Return [X, Y] of the center of cell containing provided text 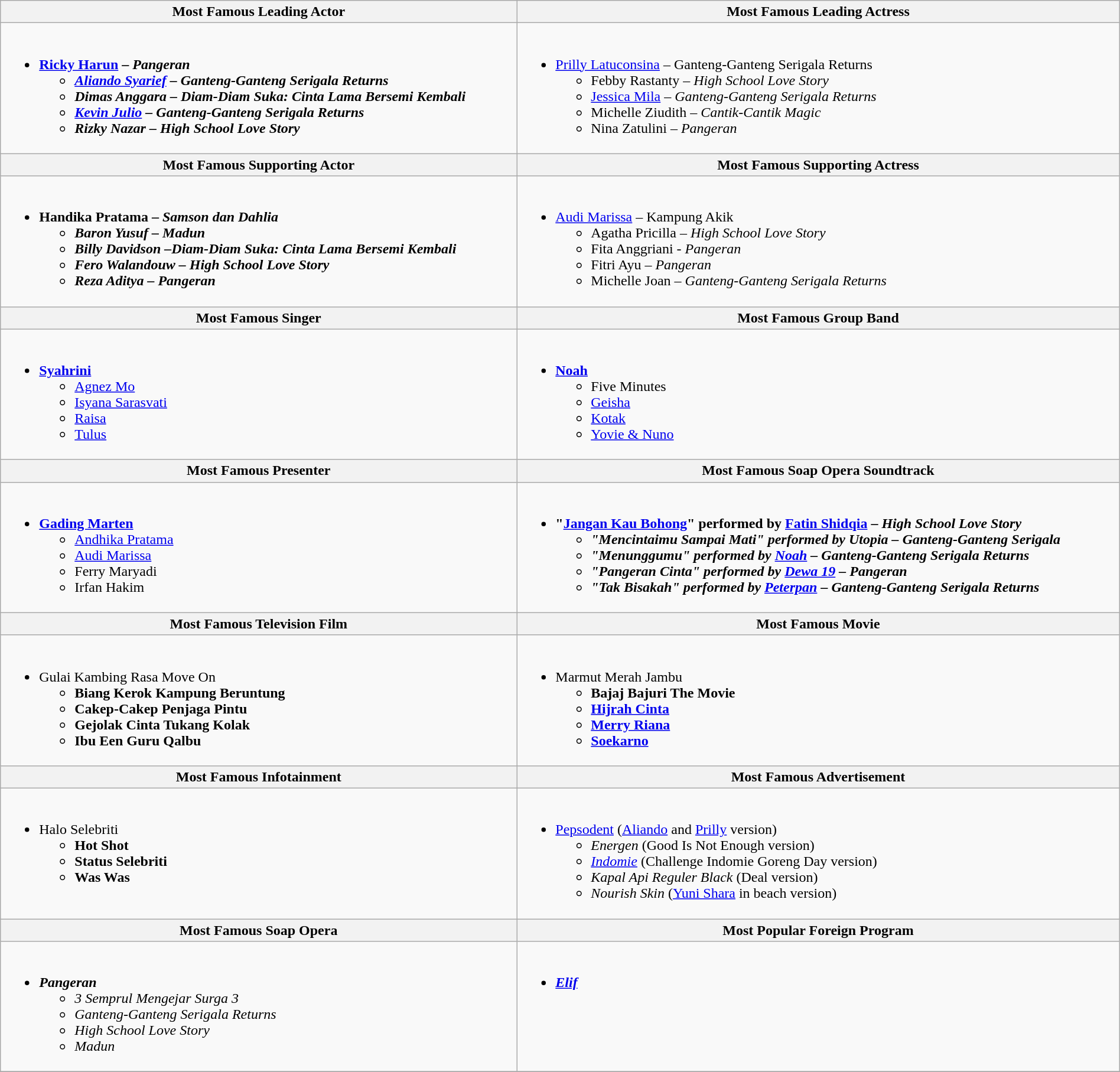
Most Famous Movie [818, 624]
Most Famous Supporting Actress [818, 165]
Most Famous Soap Opera Soundtrack [818, 471]
Most Famous Leading Actress [818, 12]
Gulai Kambing Rasa Move OnBiang Kerok Kampung BeruntungCakep-Cakep Penjaga PintuGejolak Cinta Tukang KolakIbu Een Guru Qalbu [259, 700]
Most Famous Infotainment [259, 777]
Elif [818, 1006]
Halo SelebritiHot ShotStatus SelebritiWas Was [259, 853]
NoahFive MinutesGeishaKotakYovie & Nuno [818, 395]
Most Famous Television Film [259, 624]
Most Famous Leading Actor [259, 12]
Most Famous Group Band [818, 318]
Most Famous Singer [259, 318]
Most Famous Soap Opera [259, 930]
Most Famous Advertisement [818, 777]
SyahriniAgnez MoIsyana SarasvatiRaisaTulus [259, 395]
Most Famous Supporting Actor [259, 165]
Most Popular Foreign Program [818, 930]
Most Famous Presenter [259, 471]
Gading MartenAndhika PratamaAudi MarissaFerry MaryadiIrfan Hakim [259, 547]
Marmut Merah JambuBajaj Bajuri The MovieHijrah CintaMerry RianaSoekarno [818, 700]
Pangeran3 Semprul Mengejar Surga 3Ganteng-Ganteng Serigala ReturnsHigh School Love StoryMadun [259, 1006]
